Output the [X, Y] coordinate of the center of the cell containing the given text.  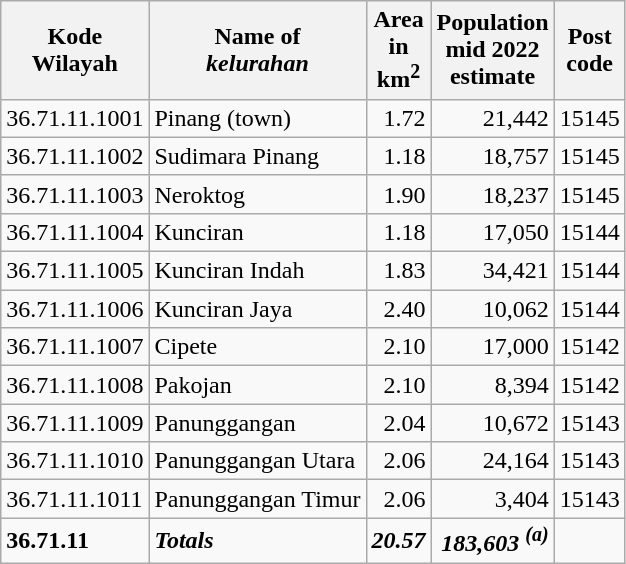
36.71.11.1002 [75, 156]
1.72 [398, 118]
36.71.11.1003 [75, 194]
24,164 [492, 461]
Populationmid 2022estimate [492, 50]
17,050 [492, 232]
1.83 [398, 271]
1.90 [398, 194]
36.71.11.1005 [75, 271]
36.71.11.1011 [75, 499]
34,421 [492, 271]
Pinang (town) [258, 118]
Kunciran [258, 232]
36.71.11.1007 [75, 347]
Totals [258, 540]
Kunciran Indah [258, 271]
8,394 [492, 385]
2.04 [398, 423]
183,603 (a) [492, 540]
17,000 [492, 347]
3,404 [492, 499]
Panunggangan Utara [258, 461]
21,442 [492, 118]
Name of kelurahan [258, 50]
Panunggangan [258, 423]
10,062 [492, 309]
18,237 [492, 194]
36.71.11.1010 [75, 461]
Panunggangan Timur [258, 499]
36.71.11.1006 [75, 309]
Cipete [258, 347]
36.71.11.1009 [75, 423]
10,672 [492, 423]
18,757 [492, 156]
2.40 [398, 309]
36.71.11.1008 [75, 385]
Postcode [590, 50]
36.71.11 [75, 540]
Neroktog [258, 194]
20.57 [398, 540]
Kunciran Jaya [258, 309]
Area in km2 [398, 50]
36.71.11.1001 [75, 118]
36.71.11.1004 [75, 232]
Sudimara Pinang [258, 156]
Pakojan [258, 385]
Kode Wilayah [75, 50]
